Extract the (x, y) coordinate from the center of the cell holding the provided text.  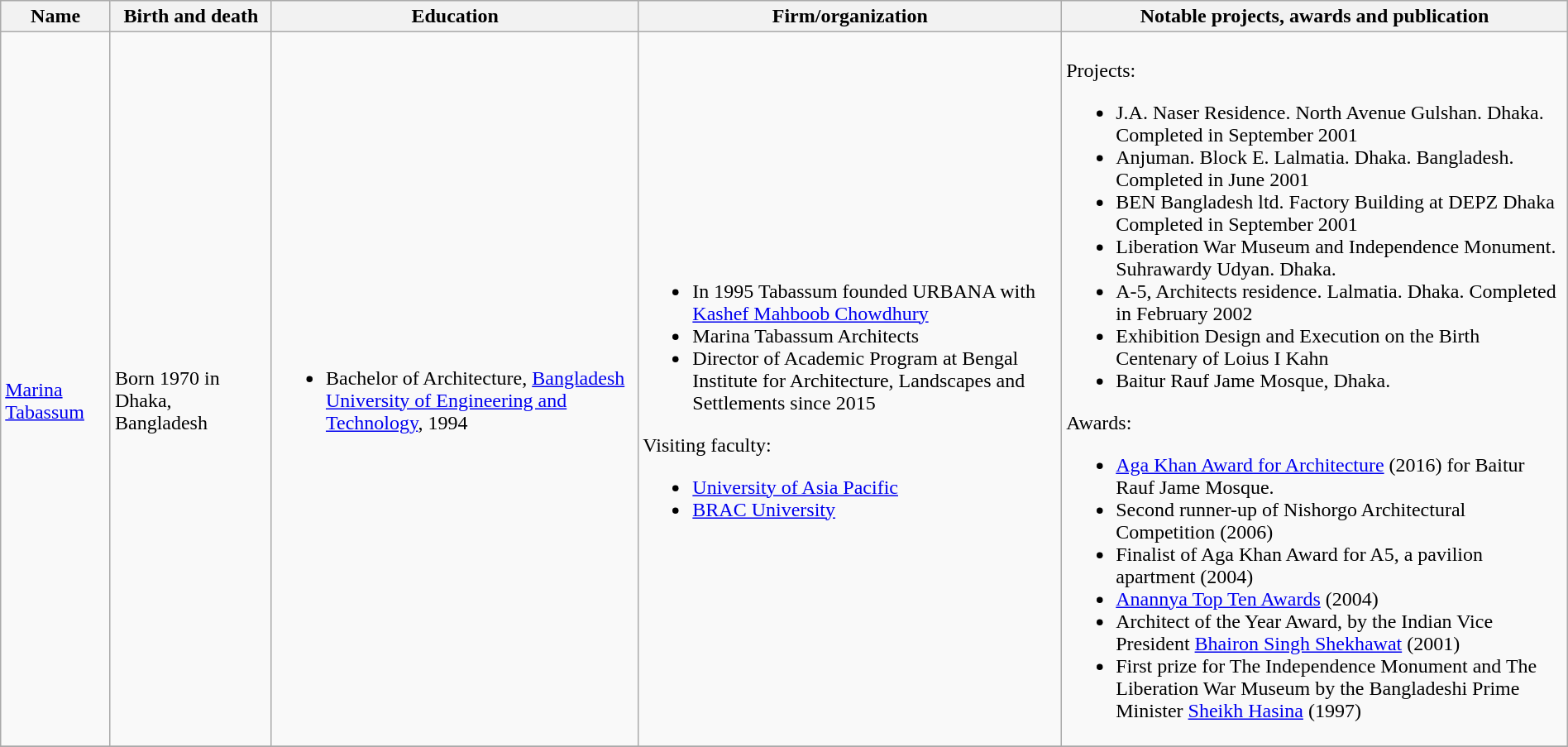
Birth and death (190, 17)
Firm/organization (850, 17)
Education (455, 17)
Notable projects, awards and publication (1315, 17)
Born 1970 in Dhaka, Bangladesh (190, 389)
Name (56, 17)
Marina Tabassum (56, 389)
Bachelor of Architecture, Bangladesh University of Engineering and Technology, 1994 (455, 389)
